Find where the given text appears and provide that cell's center as [x, y] coordinate. 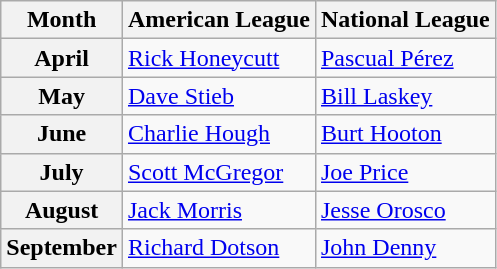
Pascual Pérez [405, 58]
Dave Stieb [218, 96]
American League [218, 20]
Charlie Hough [218, 134]
July [62, 172]
Richard Dotson [218, 248]
National League [405, 20]
Scott McGregor [218, 172]
June [62, 134]
Bill Laskey [405, 96]
Joe Price [405, 172]
Jesse Orosco [405, 210]
August [62, 210]
April [62, 58]
May [62, 96]
Rick Honeycutt [218, 58]
Jack Morris [218, 210]
Month [62, 20]
Burt Hooton [405, 134]
John Denny [405, 248]
September [62, 248]
